Return the [x, y] coordinate for the center point of the cell that contains the specified text.  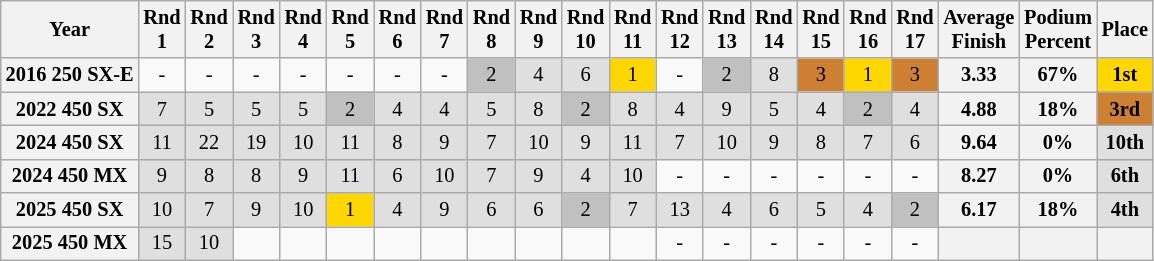
1st [1125, 75]
Place [1125, 29]
10th [1125, 142]
Rnd11 [632, 29]
Rnd16 [868, 29]
Rnd2 [210, 29]
Rnd4 [304, 29]
8.27 [980, 176]
PodiumPercent [1058, 29]
2024 450 SX [70, 142]
4.88 [980, 109]
9.64 [980, 142]
Rnd13 [726, 29]
6th [1125, 176]
13 [680, 210]
3.33 [980, 75]
2016 250 SX-E [70, 75]
19 [256, 142]
Rnd8 [492, 29]
2024 450 MX [70, 176]
3rd [1125, 109]
67% [1058, 75]
2025 450 MX [70, 243]
Rnd1 [162, 29]
Rnd5 [350, 29]
6.17 [980, 210]
Rnd15 [820, 29]
Rnd6 [398, 29]
Rnd7 [444, 29]
Rnd3 [256, 29]
Rnd14 [774, 29]
15 [162, 243]
2022 450 SX [70, 109]
Rnd17 [914, 29]
Rnd9 [538, 29]
4th [1125, 210]
2025 450 SX [70, 210]
Year [70, 29]
Rnd10 [586, 29]
22 [210, 142]
AverageFinish [980, 29]
Rnd12 [680, 29]
